Return the (X, Y) coordinate for the center point of the cell that contains the specified text.  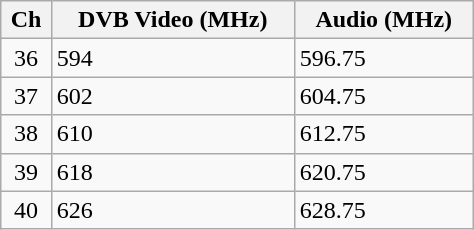
594 (172, 58)
626 (172, 210)
37 (26, 96)
596.75 (384, 58)
DVB Video (MHz) (172, 20)
612.75 (384, 134)
38 (26, 134)
628.75 (384, 210)
39 (26, 172)
604.75 (384, 96)
618 (172, 172)
36 (26, 58)
Ch (26, 20)
610 (172, 134)
Audio (MHz) (384, 20)
40 (26, 210)
620.75 (384, 172)
602 (172, 96)
